Detect which cell encompasses the target text, then output its [x, y] center coordinate. 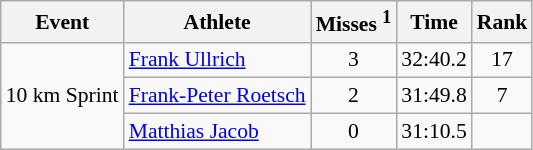
Frank Ullrich [218, 60]
Frank-Peter Roetsch [218, 96]
7 [502, 96]
Rank [502, 22]
Time [434, 22]
32:40.2 [434, 60]
31:49.8 [434, 96]
2 [354, 96]
3 [354, 60]
Event [62, 22]
17 [502, 60]
Misses 1 [354, 22]
10 km Sprint [62, 96]
Matthias Jacob [218, 132]
31:10.5 [434, 132]
0 [354, 132]
Athlete [218, 22]
